Return the (X, Y) coordinate for the center point of the cell that contains the specified text.  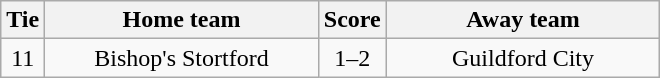
Bishop's Stortford (182, 58)
Away team (523, 20)
1–2 (352, 58)
Home team (182, 20)
11 (23, 58)
Tie (23, 20)
Guildford City (523, 58)
Score (352, 20)
